Pinpoint the cell where the given text exists, returning its [X, Y] midpoint coordinate. 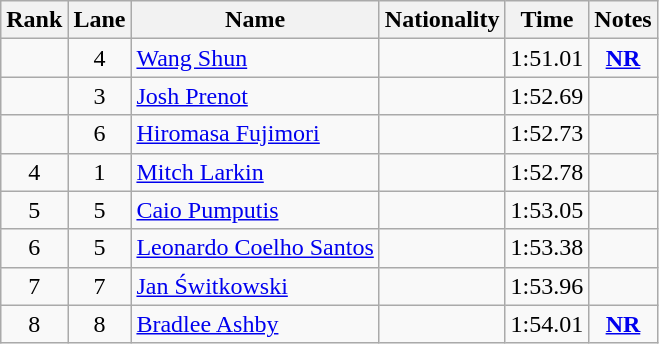
1:54.01 [547, 324]
Hiromasa Fujimori [255, 134]
Lane [100, 20]
1:53.38 [547, 248]
Bradlee Ashby [255, 324]
1:51.01 [547, 58]
Leonardo Coelho Santos [255, 248]
Josh Prenot [255, 96]
Jan Świtkowski [255, 286]
1:53.05 [547, 210]
Mitch Larkin [255, 172]
1:52.78 [547, 172]
Nationality [442, 20]
3 [100, 96]
1:52.69 [547, 96]
1 [100, 172]
Caio Pumputis [255, 210]
Rank [34, 20]
Time [547, 20]
Notes [623, 20]
1:52.73 [547, 134]
Name [255, 20]
Wang Shun [255, 58]
1:53.96 [547, 286]
